Output the (X, Y) coordinate of the center of the cell containing the given text.  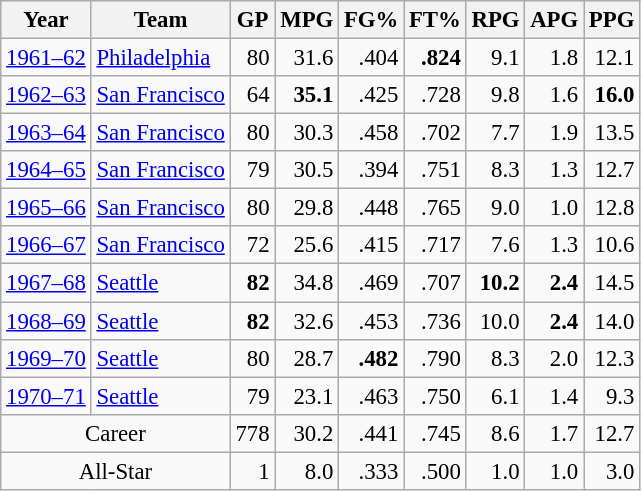
Career (116, 433)
31.6 (307, 58)
.736 (436, 321)
.750 (436, 396)
12.1 (612, 58)
1.8 (554, 58)
9.3 (612, 396)
.453 (372, 321)
1962–63 (46, 95)
.745 (436, 433)
.333 (372, 471)
1.9 (554, 133)
1968–69 (46, 321)
.790 (436, 358)
.824 (436, 58)
Year (46, 20)
72 (252, 245)
.469 (372, 283)
25.6 (307, 245)
1963–64 (46, 133)
14.0 (612, 321)
10.2 (496, 283)
.458 (372, 133)
APG (554, 20)
.448 (372, 208)
1 (252, 471)
.441 (372, 433)
.394 (372, 170)
1965–66 (46, 208)
29.8 (307, 208)
.765 (436, 208)
30.5 (307, 170)
.751 (436, 170)
8.6 (496, 433)
.728 (436, 95)
9.0 (496, 208)
.425 (372, 95)
.717 (436, 245)
1970–71 (46, 396)
1967–68 (46, 283)
10.6 (612, 245)
.415 (372, 245)
14.5 (612, 283)
10.0 (496, 321)
6.1 (496, 396)
7.7 (496, 133)
7.6 (496, 245)
30.3 (307, 133)
1966–67 (46, 245)
12.3 (612, 358)
.707 (436, 283)
Team (160, 20)
1969–70 (46, 358)
8.0 (307, 471)
MPG (307, 20)
All-Star (116, 471)
FG% (372, 20)
1.6 (554, 95)
64 (252, 95)
34.8 (307, 283)
35.1 (307, 95)
1.7 (554, 433)
Philadelphia (160, 58)
3.0 (612, 471)
.482 (372, 358)
1964–65 (46, 170)
32.6 (307, 321)
9.8 (496, 95)
RPG (496, 20)
778 (252, 433)
2.0 (554, 358)
23.1 (307, 396)
.500 (436, 471)
.404 (372, 58)
.463 (372, 396)
PPG (612, 20)
12.8 (612, 208)
.702 (436, 133)
28.7 (307, 358)
9.1 (496, 58)
1961–62 (46, 58)
16.0 (612, 95)
13.5 (612, 133)
1.4 (554, 396)
FT% (436, 20)
30.2 (307, 433)
GP (252, 20)
